Detect which cell encompasses the target text, then output its (x, y) center coordinate. 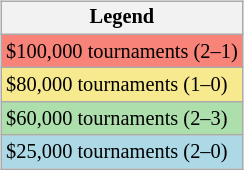
Legend (122, 18)
$100,000 tournaments (2–1) (122, 51)
$80,000 tournaments (1–0) (122, 85)
$60,000 tournaments (2–3) (122, 119)
$25,000 tournaments (2–0) (122, 152)
